Extract the (x, y) coordinate from the center of the cell holding the provided text.  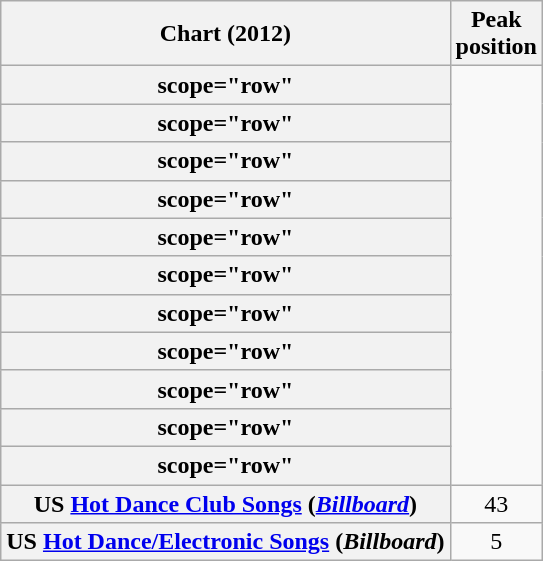
US Hot Dance Club Songs (Billboard) (226, 503)
Chart (2012) (226, 34)
US Hot Dance/Electronic Songs (Billboard) (226, 542)
5 (496, 542)
43 (496, 503)
Peakposition (496, 34)
